Identify which cell holds the provided text, then report its [x, y] central coordinate. 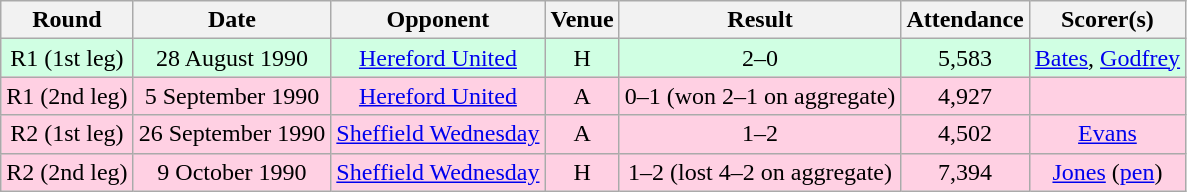
1–2 (lost 4–2 on aggregate) [760, 172]
R2 (1st leg) [67, 134]
2–0 [760, 58]
28 August 1990 [232, 58]
5,583 [965, 58]
Round [67, 20]
1–2 [760, 134]
R1 (2nd leg) [67, 96]
Bates, Godfrey [1107, 58]
Venue [582, 20]
R2 (2nd leg) [67, 172]
0–1 (won 2–1 on aggregate) [760, 96]
4,927 [965, 96]
Jones (pen) [1107, 172]
Evans [1107, 134]
Result [760, 20]
9 October 1990 [232, 172]
5 September 1990 [232, 96]
26 September 1990 [232, 134]
Date [232, 20]
7,394 [965, 172]
Scorer(s) [1107, 20]
Opponent [438, 20]
R1 (1st leg) [67, 58]
4,502 [965, 134]
Attendance [965, 20]
